Find where the given text appears and provide that cell's center as [x, y] coordinate. 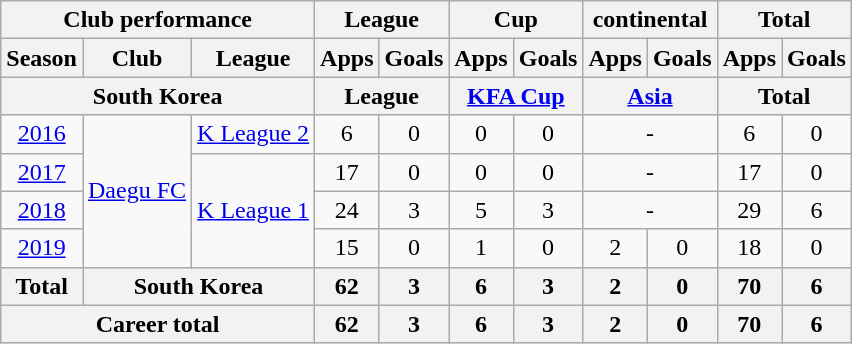
Daegu FC [136, 191]
29 [749, 210]
K League 1 [254, 210]
Asia [650, 96]
5 [481, 210]
Club [136, 58]
2018 [42, 210]
15 [347, 248]
KFA Cup [516, 96]
Season [42, 58]
2019 [42, 248]
Cup [516, 20]
Club performance [158, 20]
Career total [158, 324]
2017 [42, 172]
1 [481, 248]
continental [650, 20]
K League 2 [254, 134]
24 [347, 210]
18 [749, 248]
2016 [42, 134]
